Return (x, y) of the center of cell containing provided text 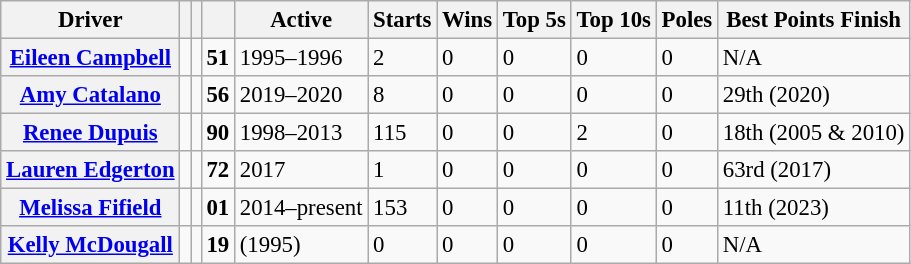
2019–2020 (300, 95)
Lauren Edgerton (90, 170)
1998–2013 (300, 133)
2014–present (300, 208)
Top 10s (614, 20)
72 (218, 170)
Kelly McDougall (90, 245)
19 (218, 245)
(1995) (300, 245)
Wins (468, 20)
01 (218, 208)
115 (402, 133)
56 (218, 95)
153 (402, 208)
Renee Dupuis (90, 133)
Amy Catalano (90, 95)
1 (402, 170)
2017 (300, 170)
18th (2005 & 2010) (813, 133)
11th (2023) (813, 208)
Top 5s (534, 20)
90 (218, 133)
Poles (686, 20)
1995–1996 (300, 58)
51 (218, 58)
8 (402, 95)
Eileen Campbell (90, 58)
Driver (90, 20)
Best Points Finish (813, 20)
Melissa Fifield (90, 208)
Starts (402, 20)
63rd (2017) (813, 170)
Active (300, 20)
29th (2020) (813, 95)
